Determine the [X, Y] coordinate at the center of the cell enclosing the given text.  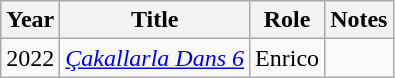
2022 [30, 58]
Enrico [288, 58]
Role [288, 20]
Çakallarla Dans 6 [155, 58]
Notes [359, 20]
Year [30, 20]
Title [155, 20]
